Search for the cell housing the specified text and yield its [X, Y] center coordinate. 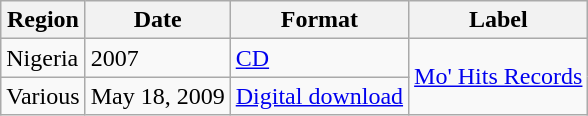
Various [43, 96]
Mo' Hits Records [498, 77]
CD [319, 58]
Nigeria [43, 58]
May 18, 2009 [158, 96]
Format [319, 20]
Region [43, 20]
2007 [158, 58]
Label [498, 20]
Digital download [319, 96]
Date [158, 20]
